Scan for the cell matching the given text and deliver its (X, Y) coordinate at center. 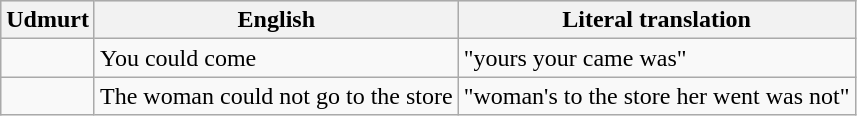
English (276, 20)
You could come (276, 58)
"woman's to the store her went was not" (656, 96)
Udmurt (48, 20)
Literal translation (656, 20)
The woman could not go to the store (276, 96)
"yours your came was" (656, 58)
